Locate the cell with the specified text and output its [X, Y] center coordinate. 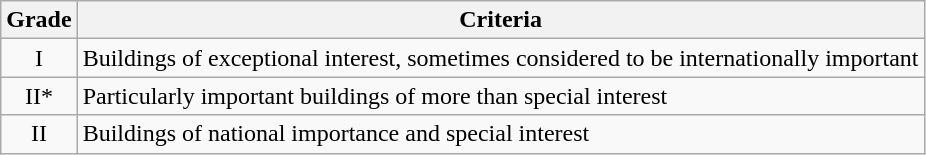
II* [39, 96]
Buildings of national importance and special interest [500, 134]
I [39, 58]
Buildings of exceptional interest, sometimes considered to be internationally important [500, 58]
Criteria [500, 20]
II [39, 134]
Grade [39, 20]
Particularly important buildings of more than special interest [500, 96]
